Provide the (X, Y) coordinate of the cell's center where the given text is located.  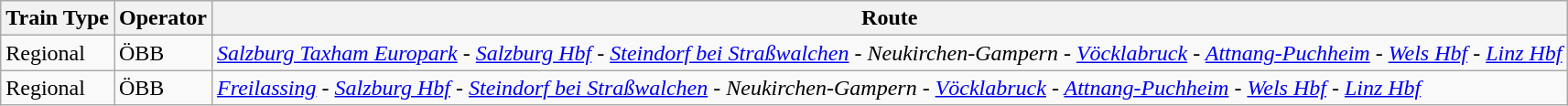
Salzburg Taxham Europark - Salzburg Hbf - Steindorf bei Straßwalchen - Neukirchen-Gampern - Vöcklabruck - Attnang-Puchheim - Wels Hbf - Linz Hbf (890, 53)
Operator (163, 18)
Route (890, 18)
Train Type (58, 18)
Freilassing - Salzburg Hbf - Steindorf bei Straßwalchen - Neukirchen-Gampern - Vöcklabruck - Attnang-Puchheim - Wels Hbf - Linz Hbf (890, 88)
